Detect which cell encompasses the target text, then output its (x, y) center coordinate. 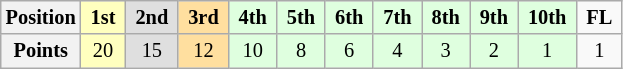
1st (104, 17)
4 (397, 51)
Points (41, 51)
Position (41, 17)
20 (104, 51)
4th (253, 17)
9th (494, 17)
8 (301, 51)
6th (349, 17)
2nd (152, 17)
10th (547, 17)
15 (152, 51)
12 (203, 51)
3 (446, 51)
7th (397, 17)
2 (494, 51)
FL (599, 17)
5th (301, 17)
6 (349, 51)
3rd (203, 17)
8th (446, 17)
10 (253, 51)
